Determine the (x, y) coordinate at the center of the cell enclosing the given text.  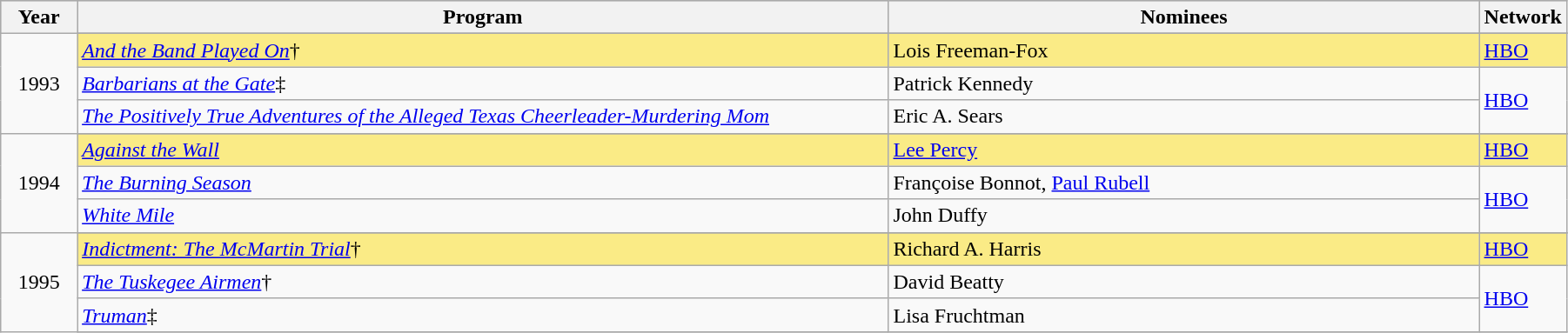
Truman‡ (483, 315)
Eric A. Sears (1183, 117)
Nominees (1183, 17)
1994 (39, 183)
Lisa Fruchtman (1183, 315)
The Positively True Adventures of the Alleged Texas Cheerleader-Murdering Mom (483, 117)
Richard A. Harris (1183, 249)
The Tuskegee Airmen† (483, 282)
Against the Wall (483, 150)
And the Band Played On† (483, 50)
Patrick Kennedy (1183, 83)
Barbarians at the Gate‡ (483, 83)
David Beatty (1183, 282)
Indictment: The McMartin Trial† (483, 249)
1993 (39, 83)
The Burning Season (483, 183)
1995 (39, 282)
Program (483, 17)
John Duffy (1183, 216)
White Mile (483, 216)
Françoise Bonnot, Paul Rubell (1183, 183)
Network (1523, 17)
Lee Percy (1183, 150)
Lois Freeman-Fox (1183, 50)
Year (39, 17)
